Determine the (x, y) coordinate at the center of the cell enclosing the given text.  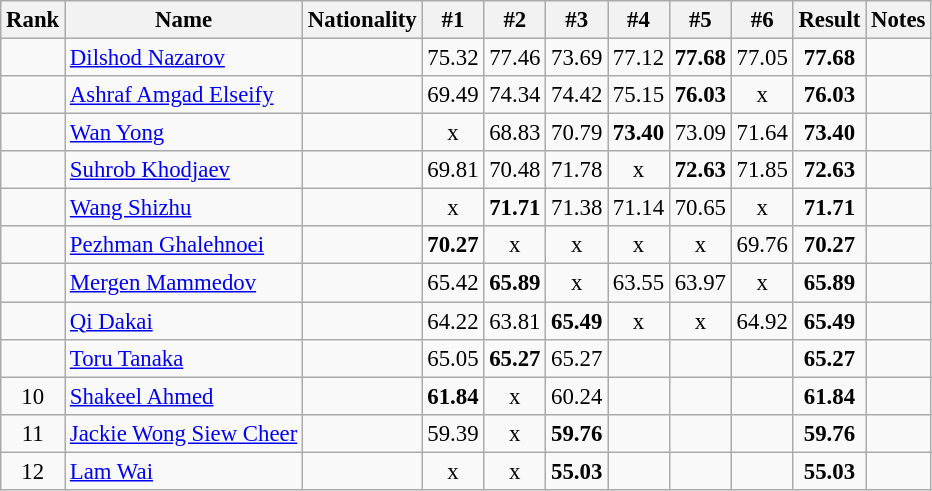
71.85 (762, 170)
Qi Dakai (184, 321)
71.14 (639, 208)
Wan Yong (184, 133)
65.42 (453, 283)
73.09 (700, 133)
65.05 (453, 358)
73.69 (577, 58)
74.34 (515, 95)
75.32 (453, 58)
Jackie Wong Siew Cheer (184, 433)
Notes (898, 20)
#2 (515, 20)
77.05 (762, 58)
70.65 (700, 208)
70.48 (515, 170)
63.81 (515, 321)
Lam Wai (184, 471)
Dilshod Nazarov (184, 58)
Ashraf Amgad Elseify (184, 95)
64.92 (762, 321)
71.38 (577, 208)
70.79 (577, 133)
#4 (639, 20)
#1 (453, 20)
71.78 (577, 170)
63.97 (700, 283)
#3 (577, 20)
11 (33, 433)
12 (33, 471)
59.39 (453, 433)
Wang Shizhu (184, 208)
77.46 (515, 58)
63.55 (639, 283)
69.49 (453, 95)
Toru Tanaka (184, 358)
#5 (700, 20)
10 (33, 396)
Mergen Mammedov (184, 283)
Suhrob Khodjaev (184, 170)
69.76 (762, 245)
74.42 (577, 95)
64.22 (453, 321)
Rank (33, 20)
68.83 (515, 133)
75.15 (639, 95)
#6 (762, 20)
71.64 (762, 133)
60.24 (577, 396)
Pezhman Ghalehnoei (184, 245)
Nationality (362, 20)
Result (830, 20)
69.81 (453, 170)
Name (184, 20)
Shakeel Ahmed (184, 396)
77.12 (639, 58)
